From the cell containing the given text, extract its center point as [X, Y] coordinate. 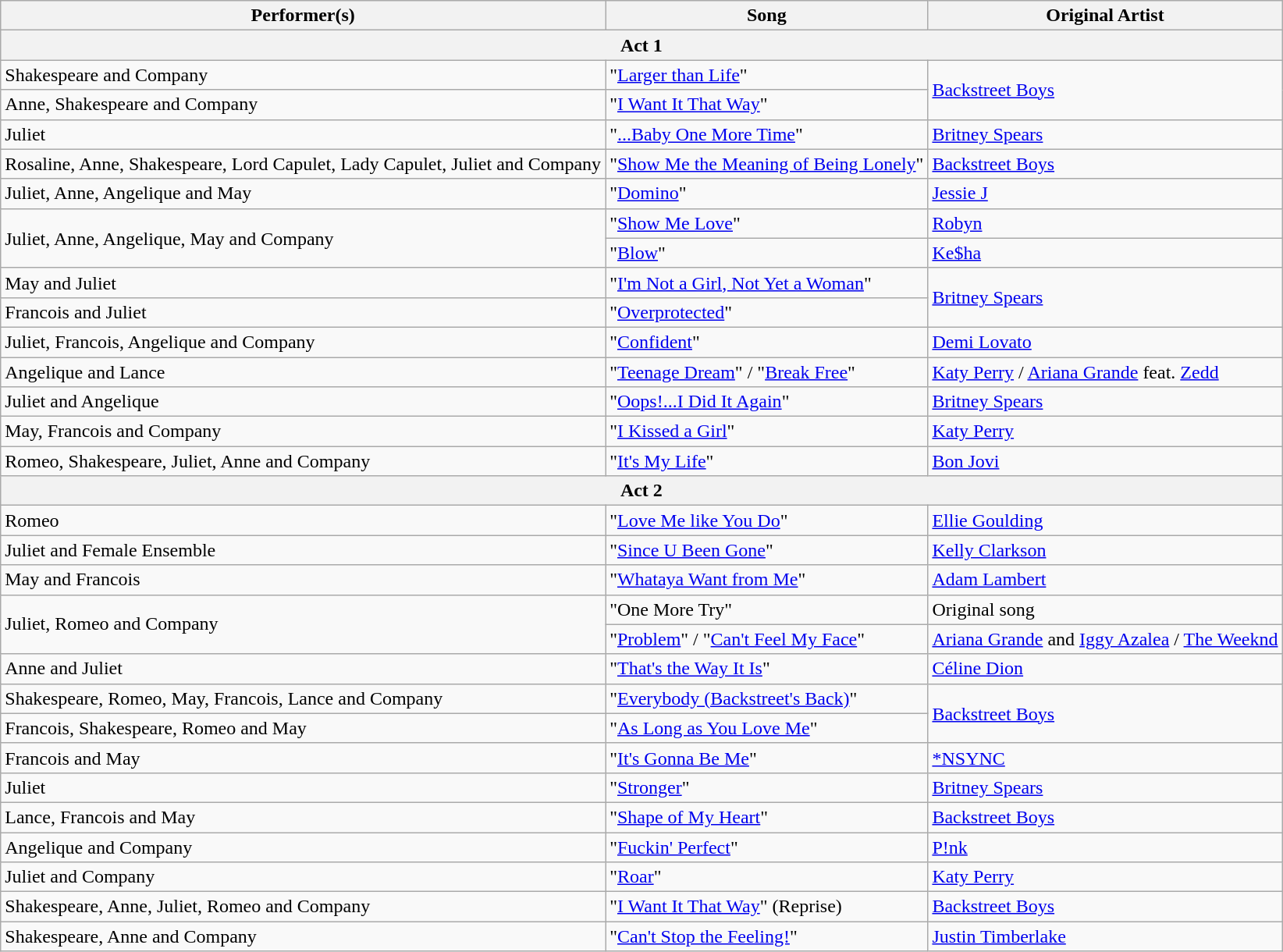
May, Francois and Company [303, 432]
Angelique and Company [303, 847]
"I Want It That Way" [766, 105]
Song [766, 16]
Anne, Shakespeare and Company [303, 105]
Juliet, Romeo and Company [303, 624]
Performer(s) [303, 16]
"Domino" [766, 194]
Jessie J [1105, 194]
Shakespeare, Anne and Company [303, 936]
Anne and Juliet [303, 669]
Shakespeare and Company [303, 75]
Act 2 [641, 491]
P!nk [1105, 847]
"I Want It That Way" (Reprise) [766, 907]
Angelique and Lance [303, 372]
Juliet and Female Ensemble [303, 550]
"Oops!...I Did It Again" [766, 402]
"Overprotected" [766, 312]
"As Long as You Love Me" [766, 728]
"Roar" [766, 877]
"Since U Been Gone" [766, 550]
"That's the Way It Is" [766, 669]
"Stronger" [766, 787]
Juliet and Company [303, 877]
"Everybody (Backstreet's Back)" [766, 698]
Francois and May [303, 758]
Juliet and Angelique [303, 402]
Bon Jovi [1105, 461]
"I'm Not a Girl, Not Yet a Woman" [766, 282]
*NSYNC [1105, 758]
"One More Try" [766, 609]
Original song [1105, 609]
"Blow" [766, 253]
"Can't Stop the Feeling!" [766, 936]
Romeo [303, 520]
Kelly Clarkson [1105, 550]
Justin Timberlake [1105, 936]
"Fuckin' Perfect" [766, 847]
"Show Me the Meaning of Being Lonely" [766, 164]
"Teenage Dream" / "Break Free" [766, 372]
"Confident" [766, 342]
Juliet, Francois, Angelique and Company [303, 342]
Juliet, Anne, Angelique, May and Company [303, 238]
Demi Lovato [1105, 342]
Shakespeare, Anne, Juliet, Romeo and Company [303, 907]
"Whataya Want from Me" [766, 580]
Adam Lambert [1105, 580]
"Show Me Love" [766, 223]
Céline Dion [1105, 669]
May and Francois [303, 580]
"Larger than Life" [766, 75]
"Shape of My Heart" [766, 817]
Ariana Grande and Iggy Azalea / The Weeknd [1105, 639]
Ke$ha [1105, 253]
May and Juliet [303, 282]
Robyn [1105, 223]
"Problem" / "Can't Feel My Face" [766, 639]
Original Artist [1105, 16]
Lance, Francois and May [303, 817]
Rosaline, Anne, Shakespeare, Lord Capulet, Lady Capulet, Juliet and Company [303, 164]
Katy Perry / Ariana Grande feat. Zedd [1105, 372]
"Love Me like You Do" [766, 520]
Ellie Goulding [1105, 520]
Francois, Shakespeare, Romeo and May [303, 728]
"It's Gonna Be Me" [766, 758]
Shakespeare, Romeo, May, Francois, Lance and Company [303, 698]
Juliet, Anne, Angelique and May [303, 194]
"It's My Life" [766, 461]
Romeo, Shakespeare, Juliet, Anne and Company [303, 461]
"...Baby One More Time" [766, 134]
Act 1 [641, 45]
Francois and Juliet [303, 312]
"I Kissed a Girl" [766, 432]
